Locate the cell with the specified text and output its [x, y] center coordinate. 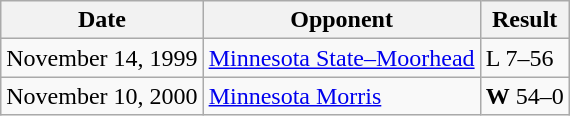
L 7–56 [524, 58]
Minnesota State–Moorhead [342, 58]
Minnesota Morris [342, 96]
Opponent [342, 20]
November 10, 2000 [102, 96]
November 14, 1999 [102, 58]
Date [102, 20]
Result [524, 20]
W 54–0 [524, 96]
